For the text-containing cell, return its midpoint in (x, y) coordinate format. 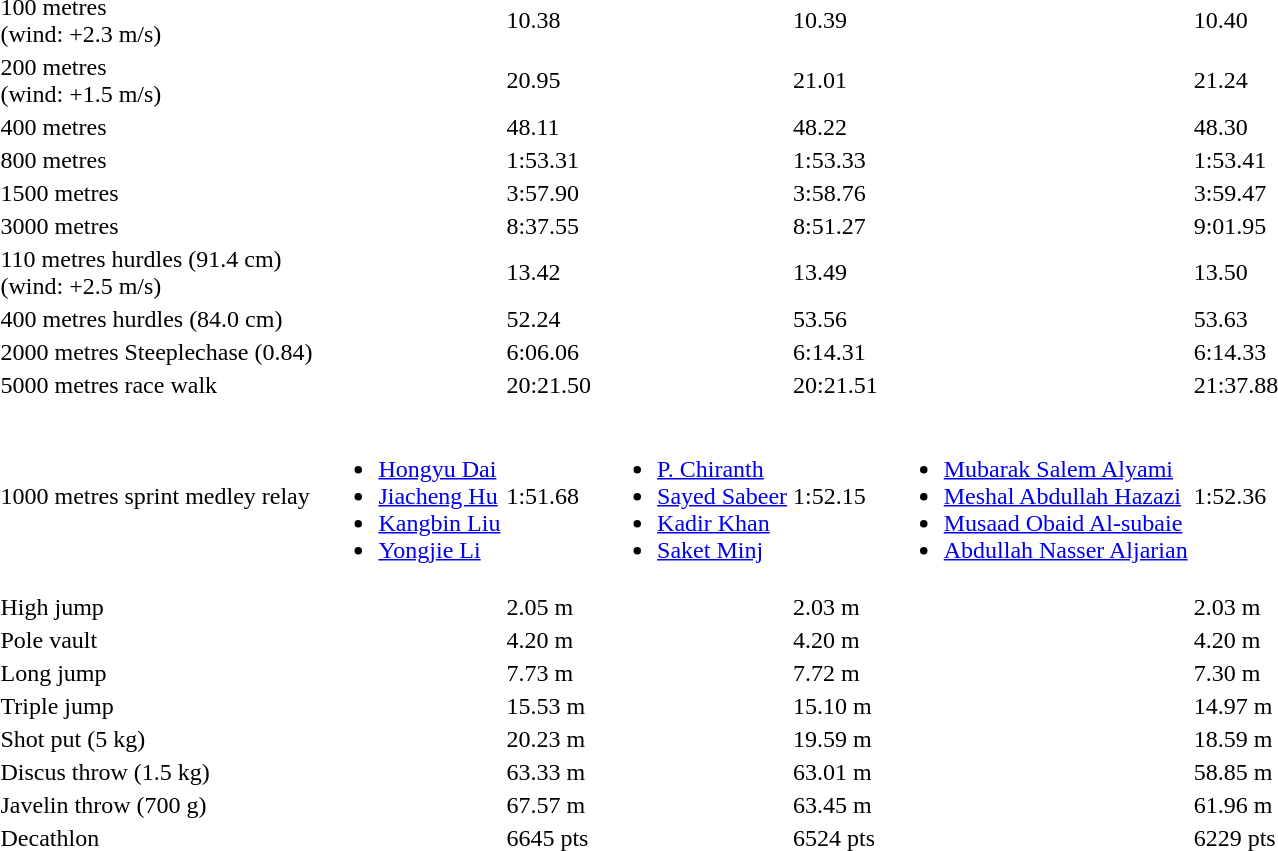
48.22 (836, 127)
P. ChiranthSayed SabeerKadir KhanSaket Minj (692, 496)
19.59 m (836, 739)
20:21.50 (549, 385)
1:51.68 (549, 496)
53.56 (836, 319)
1:53.33 (836, 160)
52.24 (549, 319)
1:53.31 (549, 160)
7.72 m (836, 673)
20:21.51 (836, 385)
6:14.31 (836, 352)
13.49 (836, 272)
15.53 m (549, 706)
Hongyu DaiJiacheng HuKangbin LiuYongjie Li (410, 496)
67.57 m (549, 805)
7.73 m (549, 673)
3:57.90 (549, 193)
8:37.55 (549, 226)
1:52.15 (836, 496)
8:51.27 (836, 226)
6:06.06 (549, 352)
63.45 m (836, 805)
2.03 m (836, 607)
20.95 (549, 80)
15.10 m (836, 706)
20.23 m (549, 739)
2.05 m (549, 607)
63.33 m (549, 772)
63.01 m (836, 772)
48.11 (549, 127)
3:58.76 (836, 193)
21.01 (836, 80)
Mubarak Salem AlyamiMeshal Abdullah HazaziMusaad Obaid Al-subaieAbdullah Nasser Aljarian (1036, 496)
13.42 (549, 272)
